Output the (X, Y) coordinate of the center of the cell containing the given text.  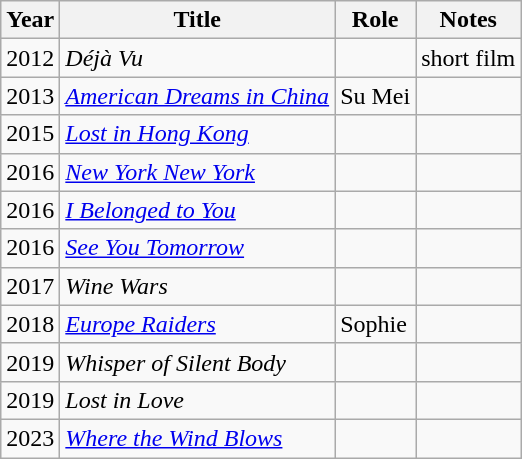
Sophie (376, 324)
Wine Wars (198, 286)
Title (198, 20)
2023 (30, 438)
Year (30, 20)
2012 (30, 58)
Role (376, 20)
Where the Wind Blows (198, 438)
Lost in Love (198, 400)
Europe Raiders (198, 324)
American Dreams in China (198, 96)
Lost in Hong Kong (198, 134)
short film (468, 58)
New York New York (198, 172)
I Belonged to You (198, 210)
Whisper of Silent Body (198, 362)
Déjà Vu (198, 58)
Notes (468, 20)
See You Tomorrow (198, 248)
2013 (30, 96)
2017 (30, 286)
2015 (30, 134)
Su Mei (376, 96)
2018 (30, 324)
